From the cell containing the given text, extract its center point as (x, y) coordinate. 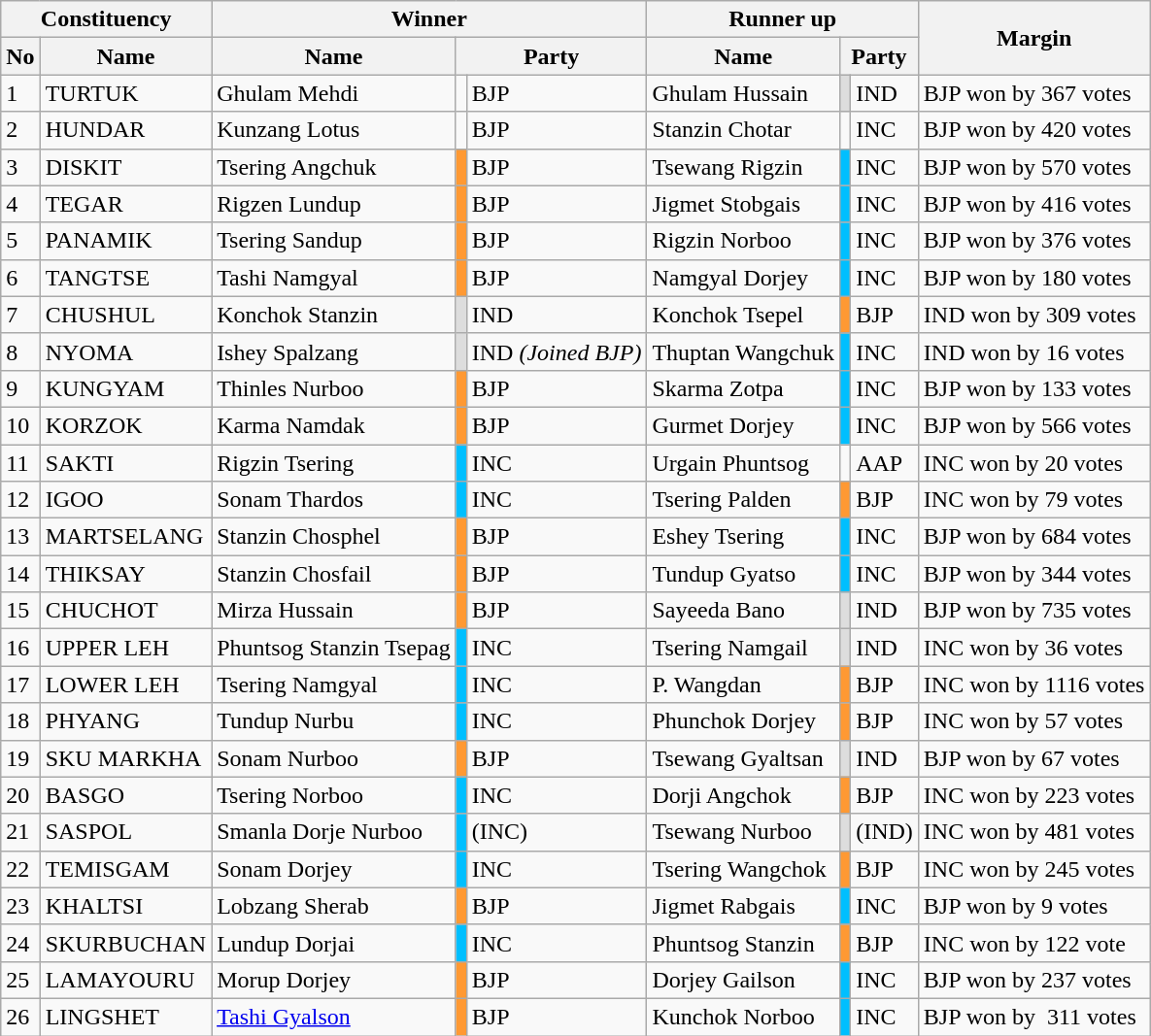
LINGSHET (125, 1017)
INC won by 79 votes (1033, 500)
15 (20, 611)
CHUSHUL (125, 315)
KHALTSI (125, 906)
Rigzin Norboo (744, 241)
11 (20, 463)
Tsewang Gyaltsan (744, 758)
IND won by 16 votes (1033, 351)
BJP won by 570 votes (1033, 167)
17 (20, 685)
INC won by 122 vote (1033, 943)
14 (20, 574)
22 (20, 869)
TEGAR (125, 204)
BJP won by 237 votes (1033, 980)
BJP won by 180 votes (1033, 278)
Skarma Zotpa (744, 388)
10 (20, 425)
Tundup Gyatso (744, 574)
Tsewang Rigzin (744, 167)
9 (20, 388)
Karma Namdak (334, 425)
12 (20, 500)
Dorjey Gailson (744, 980)
No (20, 56)
Eshey Tsering (744, 537)
IGOO (125, 500)
21 (20, 832)
Winner (429, 19)
Sonam Thardos (334, 500)
TANGTSE (125, 278)
Phuntsog Stanzin (744, 943)
Tsering Namgail (744, 648)
Sayeeda Bano (744, 611)
LAMAYOURU (125, 980)
Sonam Nurboo (334, 758)
P. Wangdan (744, 685)
TEMISGAM (125, 869)
NYOMA (125, 351)
Margin (1033, 38)
24 (20, 943)
PANAMIK (125, 241)
Namgyal Dorjey (744, 278)
Tashi Namgyal (334, 278)
UPPER LEH (125, 648)
Thuptan Wangchuk (744, 351)
23 (20, 906)
Tsering Norboo (334, 795)
Jigmet Stobgais (744, 204)
Ghulam Hussain (744, 93)
2 (20, 130)
INC won by 481 votes (1033, 832)
SKURBUCHAN (125, 943)
INC won by 57 votes (1033, 721)
KORZOK (125, 425)
Lobzang Sherab (334, 906)
6 (20, 278)
Mirza Hussain (334, 611)
3 (20, 167)
Tundup Nurbu (334, 721)
Smanla Dorje Nurboo (334, 832)
Thinles Nurboo (334, 388)
Morup Dorjey (334, 980)
BJP won by 735 votes (1033, 611)
Ghulam Mehdi (334, 93)
BJP won by 367 votes (1033, 93)
Constituency (107, 19)
Sonam Dorjey (334, 869)
Tashi Gyalson (334, 1017)
LOWER LEH (125, 685)
25 (20, 980)
Tsewang Nurboo (744, 832)
BJP won by 344 votes (1033, 574)
Runner up (783, 19)
MARTSELANG (125, 537)
1 (20, 93)
INC won by 245 votes (1033, 869)
Lundup Dorjai (334, 943)
Tsering Angchuk (334, 167)
BJP won by 9 votes (1033, 906)
19 (20, 758)
Tsering Wangchok (744, 869)
INC won by 1116 votes (1033, 685)
Phunchok Dorjey (744, 721)
Phuntsog Stanzin Tsepag (334, 648)
Konchok Stanzin (334, 315)
Rigzen Lundup (334, 204)
BJP won by 566 votes (1033, 425)
KUNGYAM (125, 388)
PHYANG (125, 721)
Tsering Namgyal (334, 685)
BJP won by 420 votes (1033, 130)
Rigzin Tsering (334, 463)
Kunchok Norboo (744, 1017)
BJP won by 684 votes (1033, 537)
BASGO (125, 795)
Jigmet Rabgais (744, 906)
Stanzin Chosfail (334, 574)
INC won by 20 votes (1033, 463)
(IND) (885, 832)
16 (20, 648)
BJP won by 376 votes (1033, 241)
BJP won by 133 votes (1033, 388)
18 (20, 721)
TURTUK (125, 93)
HUNDAR (125, 130)
SAKTI (125, 463)
Tsering Palden (744, 500)
BJP won by 311 votes (1033, 1017)
THIKSAY (125, 574)
Dorji Angchok (744, 795)
5 (20, 241)
INC won by 36 votes (1033, 648)
Tsering Sandup (334, 241)
8 (20, 351)
Kunzang Lotus (334, 130)
Gurmet Dorjey (744, 425)
IND won by 309 votes (1033, 315)
13 (20, 537)
Stanzin Chosphel (334, 537)
SASPOL (125, 832)
SKU MARKHA (125, 758)
Ishey Spalzang (334, 351)
Stanzin Chotar (744, 130)
BJP won by 416 votes (1033, 204)
(INC) (557, 832)
7 (20, 315)
20 (20, 795)
Urgain Phuntsog (744, 463)
DISKIT (125, 167)
BJP won by 67 votes (1033, 758)
26 (20, 1017)
Konchok Tsepel (744, 315)
IND (Joined BJP) (557, 351)
CHUCHOT (125, 611)
AAP (885, 463)
4 (20, 204)
INC won by 223 votes (1033, 795)
